Return the (x, y) coordinate for the center point of the cell that contains the specified text.  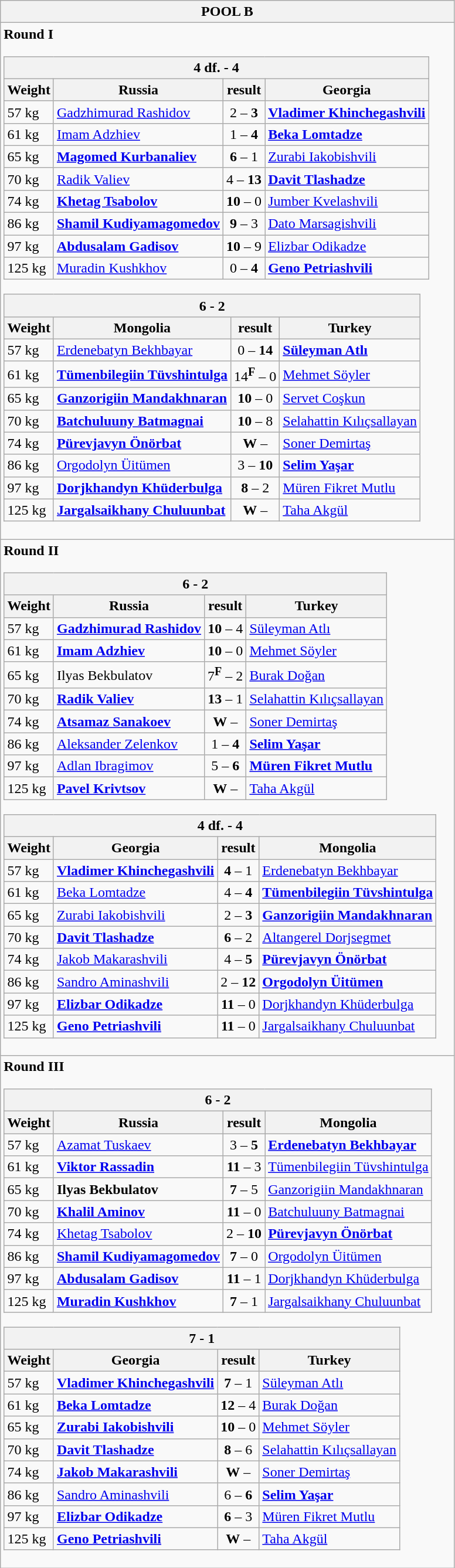
POOL B (227, 12)
Atsamaz Sanakoev (129, 722)
4 – 5 (238, 960)
Altangerel Dorjsegmet (348, 937)
10 – 4 (225, 628)
2 – 12 (238, 982)
7 – 0 (244, 1256)
7 - 1 (202, 1338)
Khalil Aminov (138, 1212)
0 – 14 (254, 350)
Jumber Kvelashvili (347, 201)
8 – 6 (238, 1450)
5 – 6 (225, 766)
Aleksander Zelenkov (129, 744)
0 – 4 (244, 268)
3 – 10 (254, 465)
4 – 4 (238, 893)
6 – 2 (238, 937)
6 – 1 (244, 157)
10 – 9 (244, 246)
14F – 0 (254, 374)
6 – 6 (238, 1494)
Servet Coşkun (350, 399)
7 – 5 (244, 1189)
12 – 4 (238, 1405)
4 – 1 (238, 870)
4 – 13 (244, 179)
3 – 5 (244, 1145)
13 – 1 (225, 699)
11 – 1 (244, 1278)
Dato Marsagishvili (347, 224)
Adlan Ibragimov (129, 766)
Magomed Kurbanaliev (138, 157)
Viktor Rassadin (138, 1167)
11 – 3 (244, 1167)
Pavel Krivtsov (129, 788)
10 – 8 (254, 421)
8 – 2 (254, 488)
Azamat Tuskaev (138, 1145)
9 – 3 (244, 224)
2 – 10 (244, 1234)
6 – 3 (238, 1516)
7F – 2 (225, 675)
